Return (X, Y) of the center of cell containing provided text 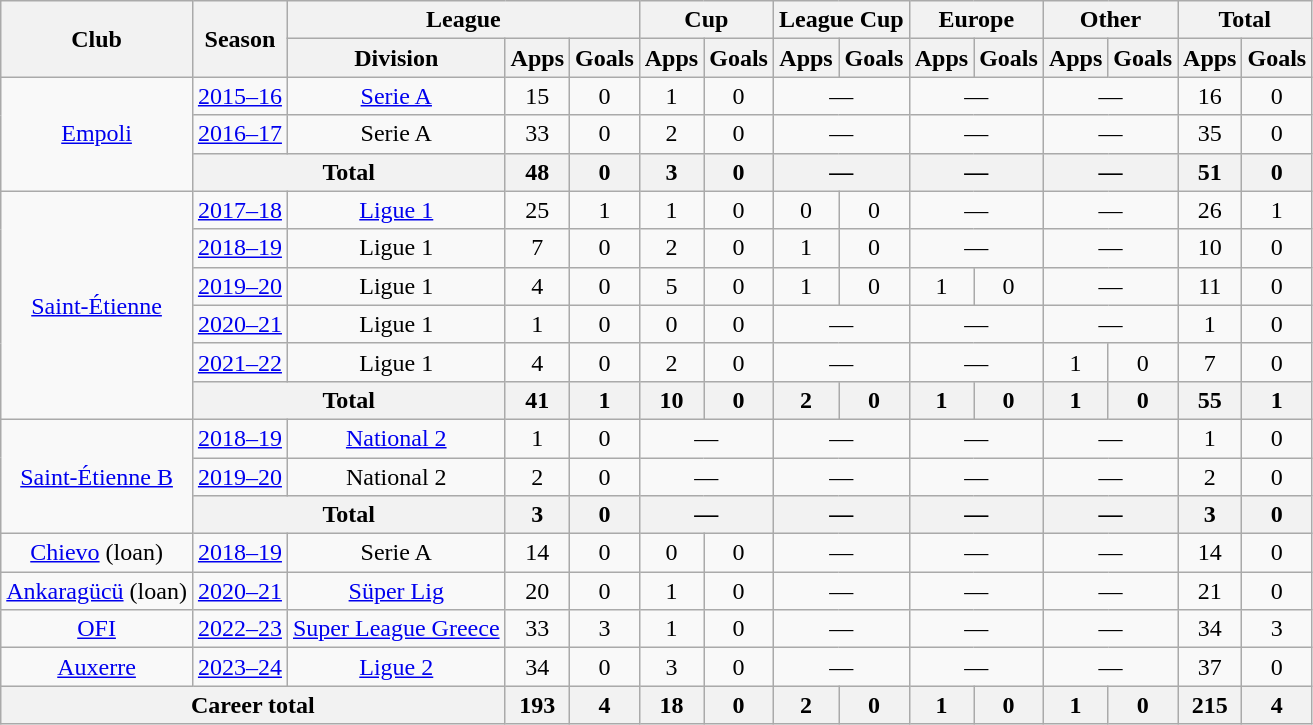
Other (1110, 20)
2016–17 (240, 134)
18 (671, 705)
25 (537, 210)
2017–18 (240, 210)
Süper Lig (396, 591)
Empoli (97, 134)
Season (240, 39)
Ankaragücü (loan) (97, 591)
Europe (976, 20)
55 (1210, 400)
Saint-Étienne B (97, 476)
Club (97, 39)
League Cup (841, 20)
20 (537, 591)
11 (1210, 286)
Ligue 2 (396, 667)
2022–23 (240, 629)
193 (537, 705)
Saint-Étienne (97, 305)
League (463, 20)
Cup (706, 20)
Chievo (loan) (97, 553)
Career total (253, 705)
2021–22 (240, 362)
16 (1210, 96)
48 (537, 172)
37 (1210, 667)
51 (1210, 172)
15 (537, 96)
21 (1210, 591)
2015–16 (240, 96)
2023–24 (240, 667)
215 (1210, 705)
Auxerre (97, 667)
35 (1210, 134)
5 (671, 286)
Super League Greece (396, 629)
26 (1210, 210)
Division (396, 58)
OFI (97, 629)
41 (537, 400)
